From the cell containing the given text, extract its center point as [X, Y] coordinate. 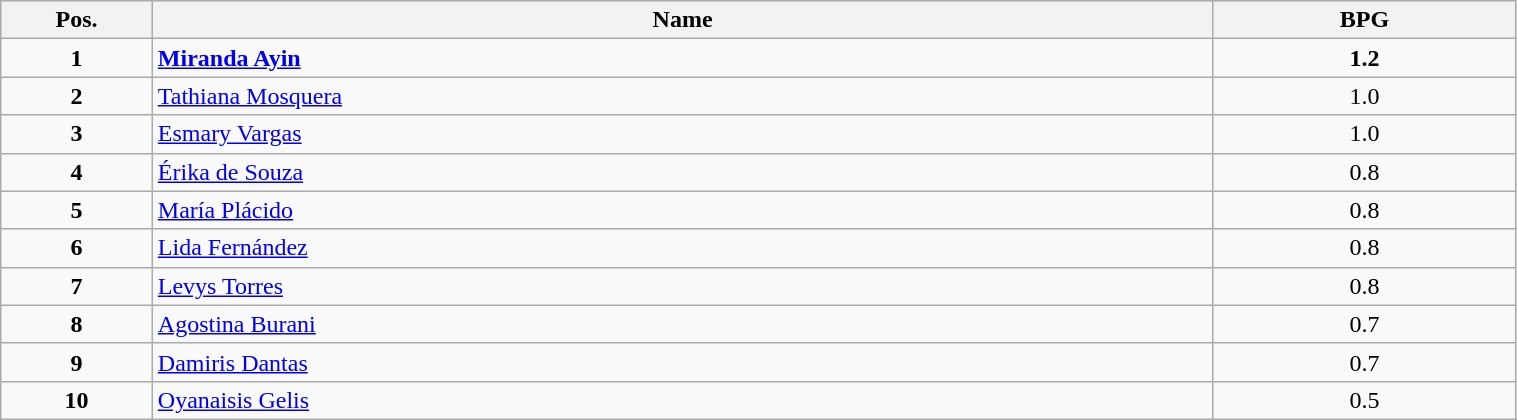
Pos. [77, 20]
Érika de Souza [682, 172]
9 [77, 362]
BPG [1364, 20]
1.2 [1364, 58]
6 [77, 248]
Miranda Ayin [682, 58]
10 [77, 400]
Agostina Burani [682, 324]
5 [77, 210]
8 [77, 324]
Damiris Dantas [682, 362]
1 [77, 58]
Name [682, 20]
Levys Torres [682, 286]
Lida Fernández [682, 248]
María Plácido [682, 210]
Oyanaisis Gelis [682, 400]
4 [77, 172]
2 [77, 96]
Tathiana Mosquera [682, 96]
Esmary Vargas [682, 134]
3 [77, 134]
0.5 [1364, 400]
7 [77, 286]
